Detect which cell encompasses the target text, then output its [X, Y] center coordinate. 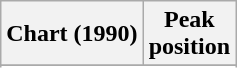
Chart (1990) [72, 34]
Peakposition [189, 34]
